Detect which cell encompasses the target text, then output its (x, y) center coordinate. 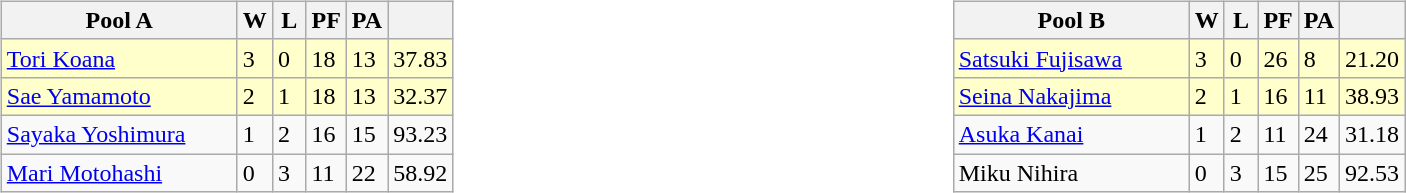
Asuka Kanai (1071, 134)
Sayaka Yoshimura (119, 134)
26 (1278, 58)
32.37 (420, 96)
25 (1318, 173)
92.53 (1372, 173)
22 (366, 173)
Pool A (119, 20)
31.18 (1372, 134)
37.83 (420, 58)
58.92 (420, 173)
Miku Nihira (1071, 173)
Seina Nakajima (1071, 96)
Mari Motohashi (119, 173)
Tori Koana (119, 58)
8 (1318, 58)
24 (1318, 134)
38.93 (1372, 96)
Sae Yamamoto (119, 96)
21.20 (1372, 58)
Satsuki Fujisawa (1071, 58)
Pool B (1071, 20)
93.23 (420, 134)
